Return the (x, y) coordinate for the center point of the cell that contains the specified text.  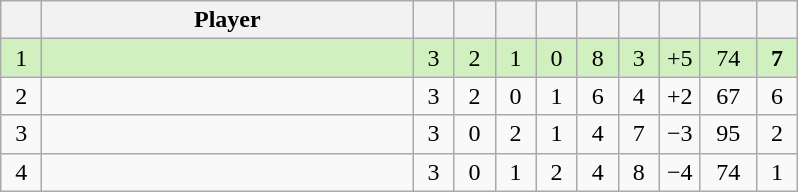
Player (228, 20)
−4 (680, 172)
95 (728, 134)
+5 (680, 58)
−3 (680, 134)
+2 (680, 96)
67 (728, 96)
